Detect which cell encompasses the target text, then output its (X, Y) center coordinate. 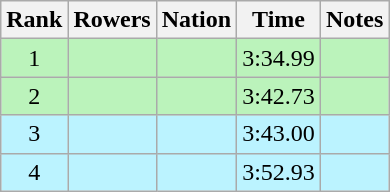
Rank (34, 20)
3:42.73 (279, 96)
3:43.00 (279, 134)
3:34.99 (279, 58)
Rowers (112, 20)
3:52.93 (279, 172)
2 (34, 96)
Nation (196, 20)
Notes (354, 20)
4 (34, 172)
3 (34, 134)
Time (279, 20)
1 (34, 58)
